Locate the cell with the specified text and output its (x, y) center coordinate. 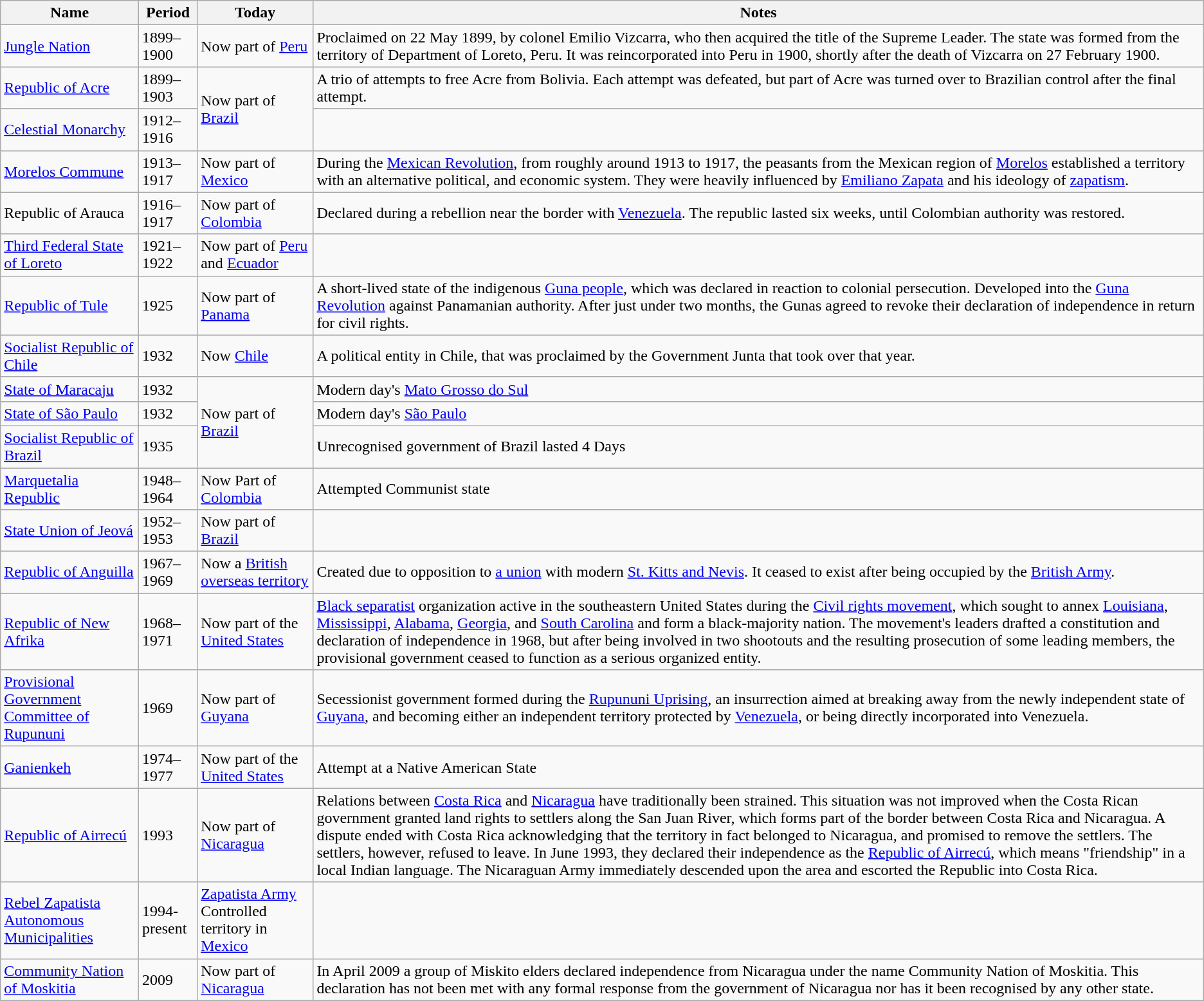
1993 (167, 835)
Attempt at a Native American State (758, 768)
Socialist Republic of Brazil (69, 446)
1921–1922 (167, 255)
1912–1916 (167, 130)
State of São Paulo (69, 413)
1899–1900 (167, 46)
Today (255, 13)
1994-present (167, 921)
Now part of Peru and Ecuador (255, 255)
Republic of Anguilla (69, 572)
Ganienkeh (69, 768)
Now Part of Colombia (255, 489)
Republic of Tule (69, 305)
Now part of Guyana (255, 708)
Modern day's Mato Grosso do Sul (758, 389)
1925 (167, 305)
1969 (167, 708)
Provisional Government Committee of Rupununi (69, 708)
1974–1977 (167, 768)
Now Chile (255, 356)
1916–1917 (167, 213)
1899–1903 (167, 87)
Celestial Monarchy (69, 130)
Jungle Nation (69, 46)
Republic of New Afrika (69, 631)
Republic of Airrecú (69, 835)
2009 (167, 980)
Now part of Peru (255, 46)
Modern day's São Paulo (758, 413)
Community Nation of Moskitia (69, 980)
Attempted Communist state (758, 489)
Republic of Acre (69, 87)
Socialist Republic of Chile (69, 356)
Republic of Arauca (69, 213)
Now part of Mexico (255, 171)
State of Maracaju (69, 389)
Created due to opposition to a union with modern St. Kitts and Nevis. It ceased to exist after being occupied by the British Army. (758, 572)
1952–1953 (167, 531)
1913–1917 (167, 171)
Zapatista Army Controlled territory in Mexico (255, 921)
Now part of Panama (255, 305)
State Union of Jeová (69, 531)
Marquetalia Republic (69, 489)
Rebel Zapatista Autonomous Municipalities (69, 921)
Third Federal State of Loreto (69, 255)
Period (167, 13)
1967–1969 (167, 572)
Morelos Commune (69, 171)
A political entity in Chile, that was proclaimed by the Government Junta that took over that year. (758, 356)
Name (69, 13)
1935 (167, 446)
Unrecognised government of Brazil lasted 4 Days (758, 446)
Now part of Colombia (255, 213)
1948–1964 (167, 489)
Notes (758, 13)
Now a British overseas territory (255, 572)
1968–1971 (167, 631)
Declared during a rebellion near the border with Venezuela. The republic lasted six weeks, until Colombian authority was restored. (758, 213)
